Identify which cell holds the provided text, then report its [x, y] central coordinate. 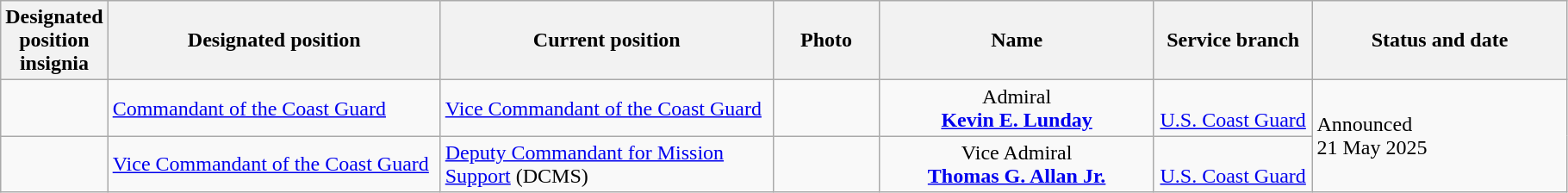
Current position [607, 40]
Service branch [1233, 40]
Designated position [274, 40]
Announced21 May 2025 [1440, 136]
Status and date [1440, 40]
Vice AdmiralThomas G. Allan Jr. [1017, 164]
Designated position insignia [54, 40]
Commandant of the Coast Guard [274, 109]
Deputy Commandant for Mission Support (DCMS) [607, 164]
AdmiralKevin E. Lunday [1017, 109]
Photo [826, 40]
Name [1017, 40]
